Find where the given text appears and provide that cell's center as [x, y] coordinate. 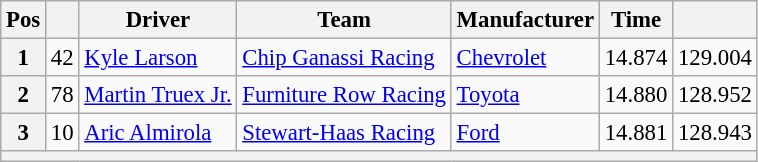
Kyle Larson [158, 58]
78 [62, 95]
Toyota [525, 95]
128.943 [716, 133]
Chip Ganassi Racing [344, 58]
Ford [525, 133]
128.952 [716, 95]
Team [344, 20]
14.881 [636, 133]
2 [24, 95]
42 [62, 58]
Stewart-Haas Racing [344, 133]
10 [62, 133]
Chevrolet [525, 58]
Furniture Row Racing [344, 95]
Pos [24, 20]
Time [636, 20]
Martin Truex Jr. [158, 95]
14.874 [636, 58]
Aric Almirola [158, 133]
Driver [158, 20]
14.880 [636, 95]
Manufacturer [525, 20]
129.004 [716, 58]
3 [24, 133]
1 [24, 58]
